Extract the [x, y] coordinate from the center of the cell holding the provided text.  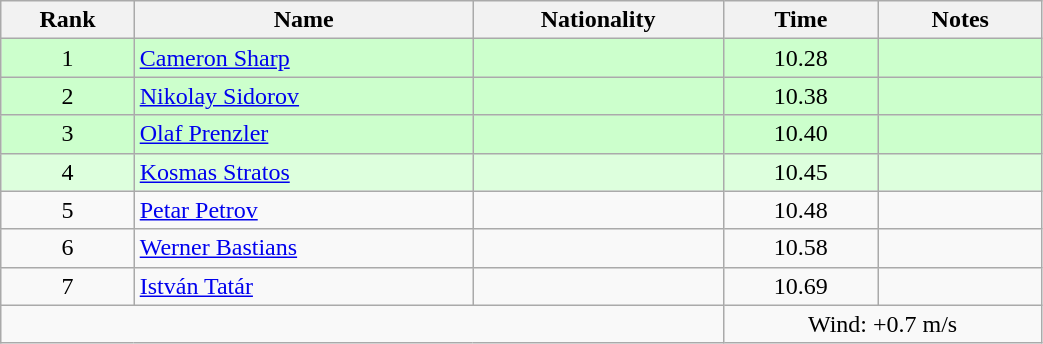
10.45 [800, 172]
10.58 [800, 248]
10.48 [800, 210]
Cameron Sharp [304, 58]
Olaf Prenzler [304, 134]
5 [68, 210]
Notes [960, 20]
2 [68, 96]
3 [68, 134]
Wind: +0.7 m/s [882, 324]
Kosmas Stratos [304, 172]
1 [68, 58]
10.69 [800, 286]
Werner Bastians [304, 248]
7 [68, 286]
10.28 [800, 58]
Time [800, 20]
Name [304, 20]
4 [68, 172]
10.38 [800, 96]
6 [68, 248]
Nikolay Sidorov [304, 96]
István Tatár [304, 286]
Rank [68, 20]
10.40 [800, 134]
Petar Petrov [304, 210]
Nationality [598, 20]
